Search for the cell housing the specified text and yield its [x, y] center coordinate. 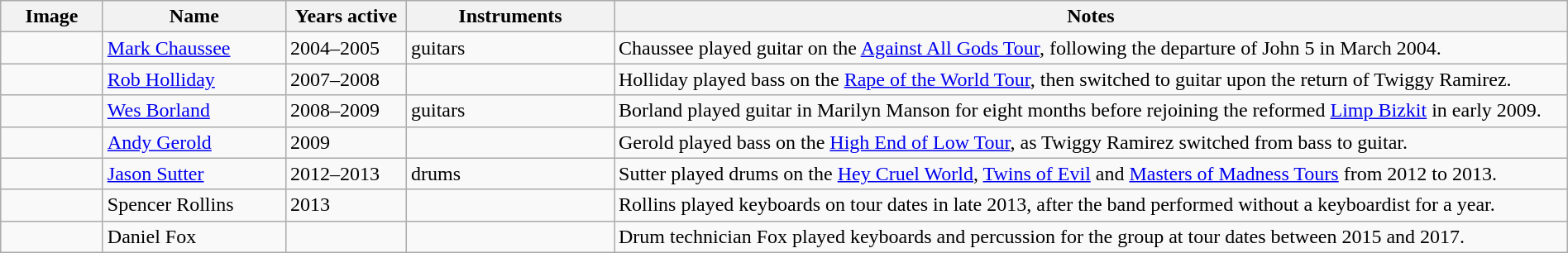
2008–2009 [346, 111]
2012–2013 [346, 174]
Rollins played keyboards on tour dates in late 2013, after the band performed without a keyboardist for a year. [1090, 205]
Years active [346, 17]
Instruments [509, 17]
Sutter played drums on the Hey Cruel World, Twins of Evil and Masters of Madness Tours from 2012 to 2013. [1090, 174]
Daniel Fox [194, 236]
Image [52, 17]
Name [194, 17]
Drum technician Fox played keyboards and percussion for the group at tour dates between 2015 and 2017. [1090, 236]
Borland played guitar in Marilyn Manson for eight months before rejoining the reformed Limp Bizkit in early 2009. [1090, 111]
drums [509, 174]
Holliday played bass on the Rape of the World Tour, then switched to guitar upon the return of Twiggy Ramirez. [1090, 79]
2004–2005 [346, 48]
2013 [346, 205]
Mark Chaussee [194, 48]
Wes Borland [194, 111]
Chaussee played guitar on the Against All Gods Tour, following the departure of John 5 in March 2004. [1090, 48]
2009 [346, 142]
Spencer Rollins [194, 205]
Notes [1090, 17]
Rob Holliday [194, 79]
Gerold played bass on the High End of Low Tour, as Twiggy Ramirez switched from bass to guitar. [1090, 142]
Andy Gerold [194, 142]
Jason Sutter [194, 174]
2007–2008 [346, 79]
